Pinpoint the cell where the given text exists, returning its [X, Y] midpoint coordinate. 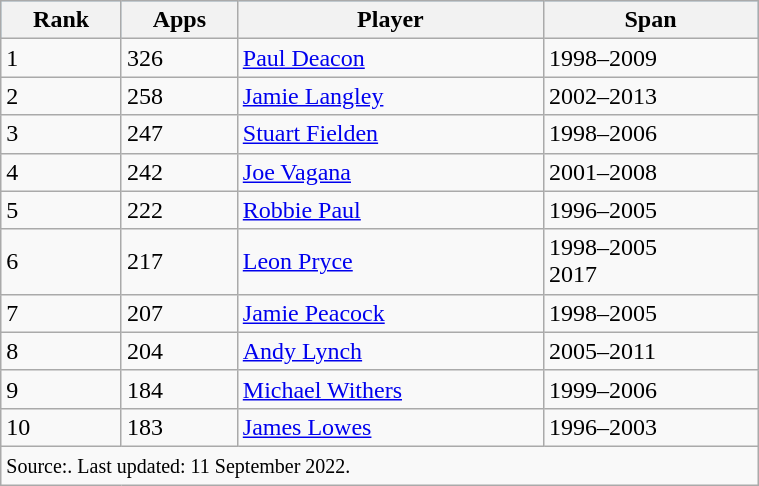
2 [62, 96]
8 [62, 351]
1998–2005 [650, 313]
1996–2003 [650, 427]
217 [179, 262]
Jamie Langley [390, 96]
1999–2006 [650, 389]
Rank [62, 20]
4 [62, 172]
7 [62, 313]
1 [62, 58]
3 [62, 134]
10 [62, 427]
183 [179, 427]
Andy Lynch [390, 351]
Michael Withers [390, 389]
326 [179, 58]
1998–2006 [650, 134]
Robbie Paul [390, 210]
Span [650, 20]
1996–2005 [650, 210]
Paul Deacon [390, 58]
2005–2011 [650, 351]
1998–2009 [650, 58]
Player [390, 20]
Leon Pryce [390, 262]
Joe Vagana [390, 172]
2002–2013 [650, 96]
6 [62, 262]
5 [62, 210]
9 [62, 389]
247 [179, 134]
258 [179, 96]
204 [179, 351]
Source:. Last updated: 11 September 2022. [380, 465]
James Lowes [390, 427]
184 [179, 389]
1998–2005 2017 [650, 262]
222 [179, 210]
2001–2008 [650, 172]
Apps [179, 20]
207 [179, 313]
Stuart Fielden [390, 134]
Jamie Peacock [390, 313]
242 [179, 172]
